Detect which cell encompasses the target text, then output its (x, y) center coordinate. 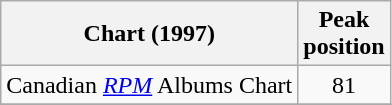
Canadian RPM Albums Chart (150, 85)
81 (344, 85)
Chart (1997) (150, 34)
Peakposition (344, 34)
